For the text-containing cell, return its midpoint in [X, Y] coordinate format. 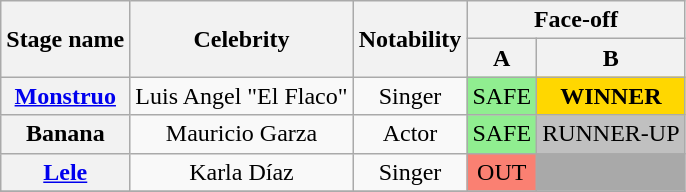
Lele [66, 172]
Monstruo [66, 96]
Karla Díaz [242, 172]
Actor [410, 134]
RUNNER-UP [611, 134]
Stage name [66, 39]
Celebrity [242, 39]
OUT [502, 172]
Luis Angel "El Flaco" [242, 96]
Banana [66, 134]
WINNER [611, 96]
B [611, 58]
Mauricio Garza [242, 134]
Face-off [576, 20]
A [502, 58]
Notability [410, 39]
